Pinpoint the cell where the given text exists, returning its (X, Y) midpoint coordinate. 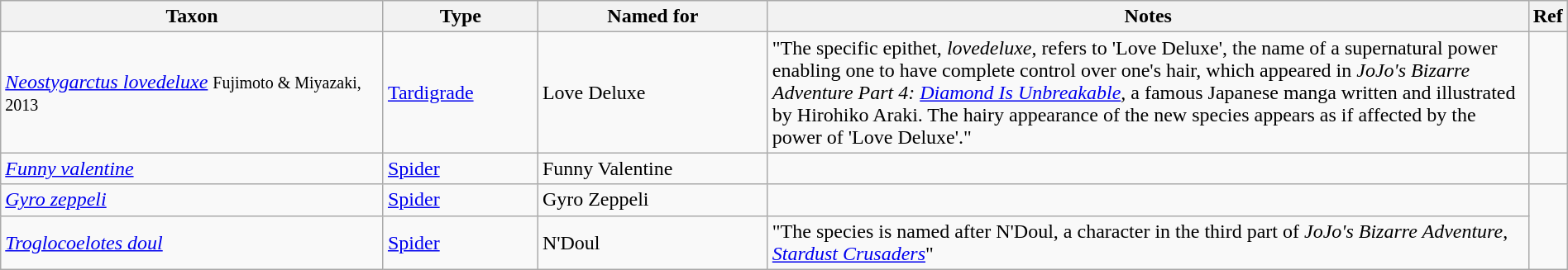
"The species is named after N'Doul, a character in the third part of JoJo's Bizarre Adventure, Stardust Crusaders" (1148, 243)
N'Doul (653, 243)
Gyro Zeppeli (653, 200)
Tardigrade (460, 92)
Troglocoelotes doul (192, 243)
Funny Valentine (653, 168)
Gyro zeppeli (192, 200)
Neostygarctus lovedeluxe Fujimoto & Miyazaki, 2013 (192, 92)
Taxon (192, 17)
Notes (1148, 17)
Type (460, 17)
Love Deluxe (653, 92)
Ref (1548, 17)
Funny valentine (192, 168)
Named for (653, 17)
